From the cell containing the given text, extract its center point as (x, y) coordinate. 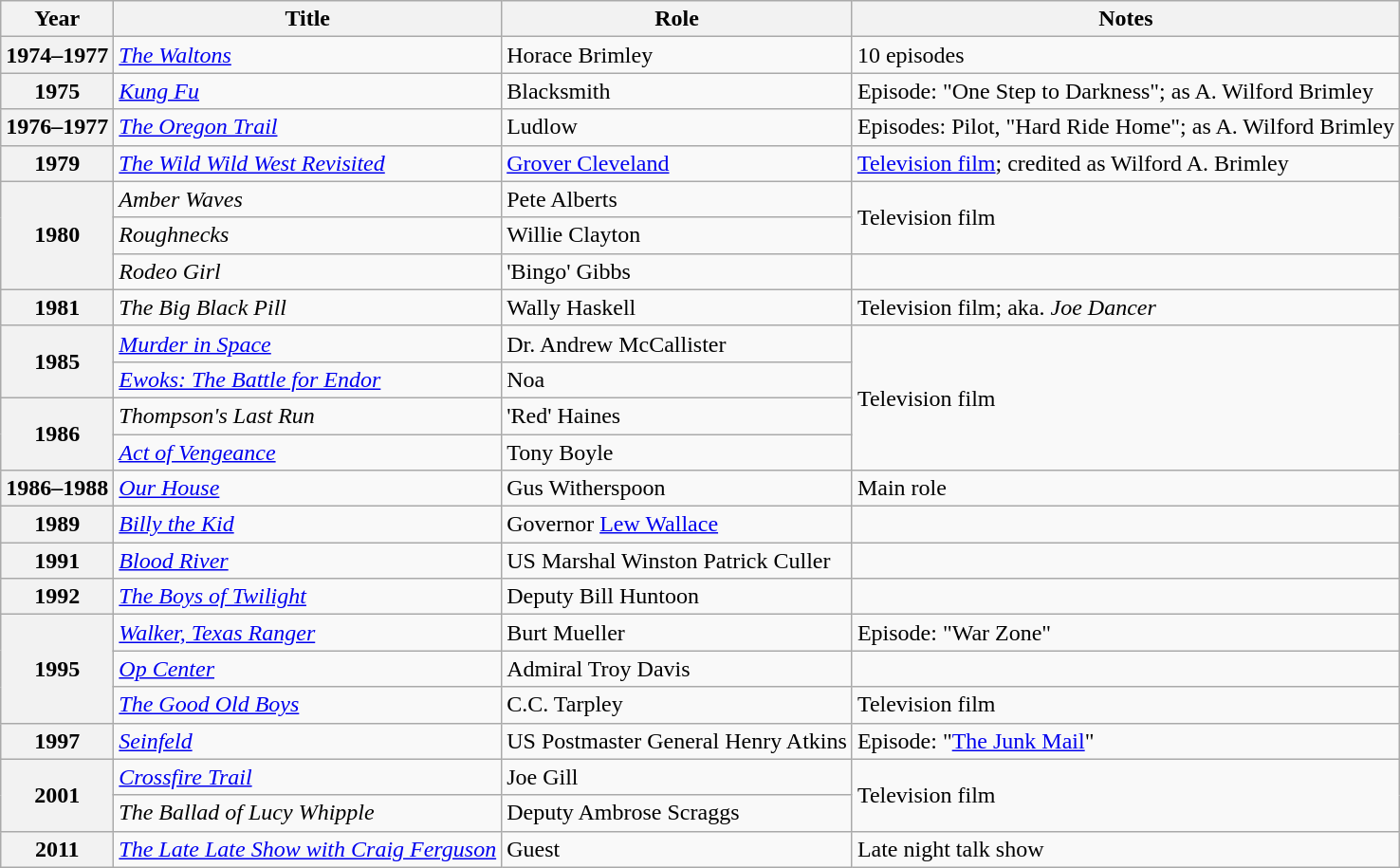
The Ballad of Lucy Whipple (307, 813)
Grover Cleveland (677, 163)
1989 (57, 525)
Ludlow (677, 127)
Act of Vengeance (307, 452)
Seinfeld (307, 741)
The Wild Wild West Revisited (307, 163)
1976–1977 (57, 127)
1979 (57, 163)
2011 (57, 849)
Year (57, 19)
The Waltons (307, 55)
Noa (677, 379)
1985 (57, 361)
The Big Black Pill (307, 307)
Main role (1125, 489)
Notes (1125, 19)
Op Center (307, 669)
Ewoks: The Battle for Endor (307, 379)
Billy the Kid (307, 525)
Joe Gill (677, 777)
Amber Waves (307, 199)
10 episodes (1125, 55)
Gus Witherspoon (677, 489)
Crossfire Trail (307, 777)
Horace Brimley (677, 55)
1995 (57, 669)
'Red' Haines (677, 416)
1992 (57, 597)
Television film; aka. Joe Dancer (1125, 307)
Episode: "The Junk Mail" (1125, 741)
'Bingo' Gibbs (677, 271)
Deputy Ambrose Scraggs (677, 813)
Episodes: Pilot, "Hard Ride Home"; as A. Wilford Brimley (1125, 127)
The Late Late Show with Craig Ferguson (307, 849)
Blood River (307, 561)
Rodeo Girl (307, 271)
US Postmaster General Henry Atkins (677, 741)
1975 (57, 91)
Role (677, 19)
The Good Old Boys (307, 705)
C.C. Tarpley (677, 705)
Burt Mueller (677, 633)
Pete Alberts (677, 199)
Deputy Bill Huntoon (677, 597)
Blacksmith (677, 91)
2001 (57, 795)
Thompson's Last Run (307, 416)
The Boys of Twilight (307, 597)
Television film; credited as Wilford A. Brimley (1125, 163)
Admiral Troy Davis (677, 669)
Title (307, 19)
Kung Fu (307, 91)
1991 (57, 561)
Dr. Andrew McCallister (677, 343)
The Oregon Trail (307, 127)
Roughnecks (307, 235)
1981 (57, 307)
Walker, Texas Ranger (307, 633)
1997 (57, 741)
1974–1977 (57, 55)
Willie Clayton (677, 235)
1986 (57, 434)
Governor Lew Wallace (677, 525)
Episode: "One Step to Darkness"; as A. Wilford Brimley (1125, 91)
Episode: "War Zone" (1125, 633)
Late night talk show (1125, 849)
Murder in Space (307, 343)
Guest (677, 849)
Tony Boyle (677, 452)
US Marshal Winston Patrick Culler (677, 561)
Wally Haskell (677, 307)
Our House (307, 489)
1986–1988 (57, 489)
1980 (57, 235)
